Return [x, y] of the center of cell containing provided text 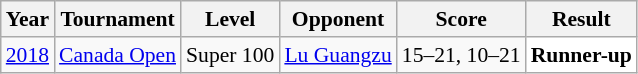
15–21, 10–21 [462, 55]
Year [28, 19]
Tournament [118, 19]
Opponent [338, 19]
Runner-up [582, 55]
Super 100 [230, 55]
Result [582, 19]
Level [230, 19]
Canada Open [118, 55]
2018 [28, 55]
Score [462, 19]
Lu Guangzu [338, 55]
